Detect which cell encompasses the target text, then output its (X, Y) center coordinate. 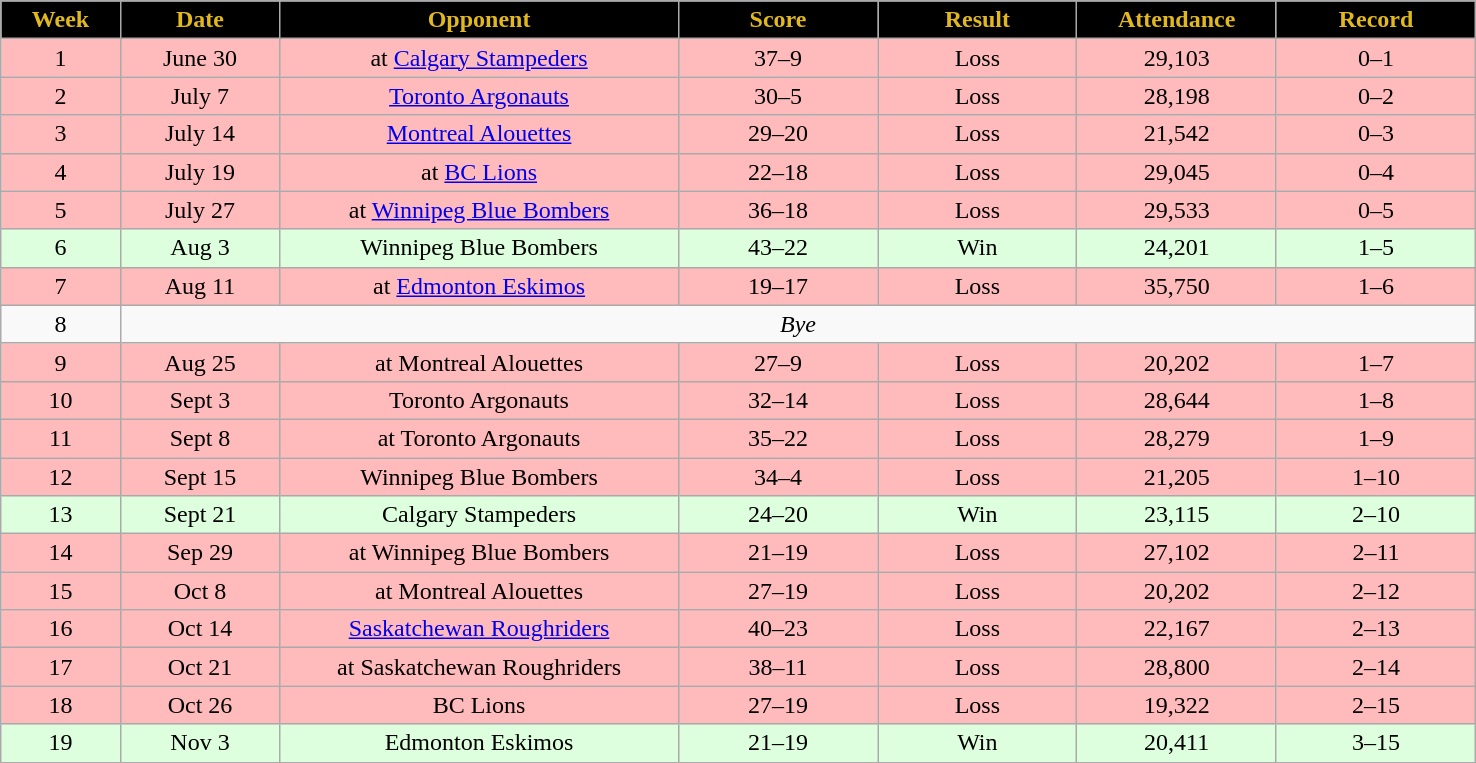
22,167 (1176, 629)
27,102 (1176, 553)
43–22 (778, 248)
Week (61, 20)
1 (61, 58)
5 (61, 210)
23,115 (1176, 515)
36–18 (778, 210)
Sept 15 (200, 477)
1–10 (1376, 477)
29,045 (1176, 172)
21,542 (1176, 134)
29,103 (1176, 58)
Oct 8 (200, 591)
15 (61, 591)
40–23 (778, 629)
28,644 (1176, 400)
10 (61, 400)
BC Lions (480, 705)
2–15 (1376, 705)
1–9 (1376, 438)
35,750 (1176, 286)
29–20 (778, 134)
32–14 (778, 400)
18 (61, 705)
17 (61, 667)
July 14 (200, 134)
2–12 (1376, 591)
2–10 (1376, 515)
2 (61, 96)
Sept 21 (200, 515)
7 (61, 286)
Aug 3 (200, 248)
19 (61, 743)
28,800 (1176, 667)
1–5 (1376, 248)
June 30 (200, 58)
1–6 (1376, 286)
at Saskatchewan Roughriders (480, 667)
0–4 (1376, 172)
3–15 (1376, 743)
9 (61, 362)
16 (61, 629)
35–22 (778, 438)
Aug 25 (200, 362)
0–5 (1376, 210)
at Calgary Stampeders (480, 58)
Aug 11 (200, 286)
Calgary Stampeders (480, 515)
Sept 3 (200, 400)
19–17 (778, 286)
29,533 (1176, 210)
at Toronto Argonauts (480, 438)
2–13 (1376, 629)
at Edmonton Eskimos (480, 286)
12 (61, 477)
Date (200, 20)
3 (61, 134)
Score (778, 20)
July 7 (200, 96)
2–14 (1376, 667)
Record (1376, 20)
34–4 (778, 477)
22–18 (778, 172)
Oct 26 (200, 705)
24,201 (1176, 248)
at BC Lions (480, 172)
6 (61, 248)
Oct 21 (200, 667)
27–9 (778, 362)
Saskatchewan Roughriders (480, 629)
4 (61, 172)
19,322 (1176, 705)
8 (61, 324)
July 19 (200, 172)
30–5 (778, 96)
Sep 29 (200, 553)
0–1 (1376, 58)
13 (61, 515)
2–11 (1376, 553)
37–9 (778, 58)
21,205 (1176, 477)
28,279 (1176, 438)
Edmonton Eskimos (480, 743)
28,198 (1176, 96)
1–7 (1376, 362)
0–3 (1376, 134)
Montreal Alouettes (480, 134)
Result (978, 20)
20,411 (1176, 743)
Nov 3 (200, 743)
1–8 (1376, 400)
0–2 (1376, 96)
Sept 8 (200, 438)
38–11 (778, 667)
Bye (798, 324)
Oct 14 (200, 629)
14 (61, 553)
24–20 (778, 515)
July 27 (200, 210)
11 (61, 438)
Attendance (1176, 20)
Opponent (480, 20)
